Locate the cell with the specified text and output its (X, Y) center coordinate. 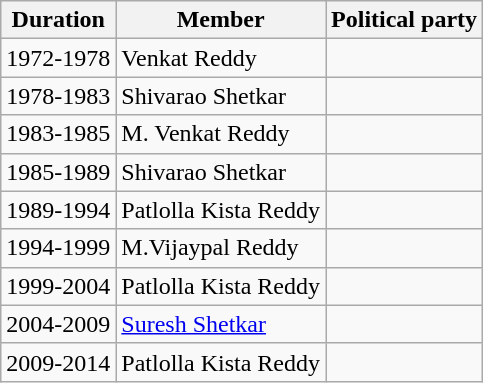
1972-1978 (58, 58)
Suresh Shetkar (221, 324)
1978-1983 (58, 96)
Member (221, 20)
2009-2014 (58, 362)
1983-1985 (58, 134)
1999-2004 (58, 286)
1985-1989 (58, 172)
Duration (58, 20)
M.Vijaypal Reddy (221, 248)
1994-1999 (58, 248)
1989-1994 (58, 210)
2004-2009 (58, 324)
Political party (404, 20)
Venkat Reddy (221, 58)
M. Venkat Reddy (221, 134)
